For the text-containing cell, return its midpoint in [x, y] coordinate format. 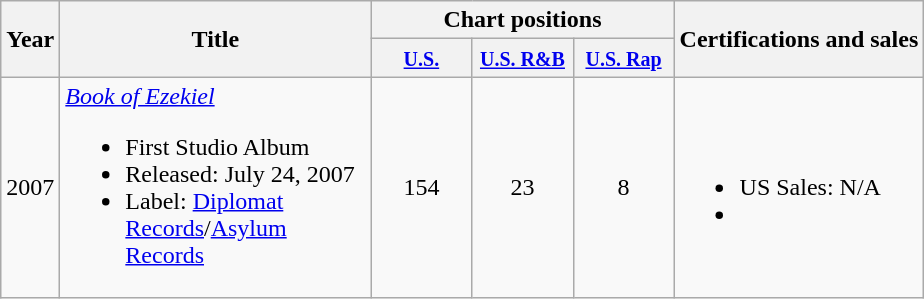
Certifications and sales [799, 39]
8 [624, 188]
Year [30, 39]
U.S. Rap [624, 58]
154 [422, 188]
Title [216, 39]
Chart positions [522, 20]
2007 [30, 188]
Book of EzekielFirst Studio AlbumReleased: July 24, 2007Label: Diplomat Records/Asylum Records [216, 188]
US Sales: N/A [799, 188]
23 [522, 188]
U.S. R&B [522, 58]
U.S. [422, 58]
